Identify which cell holds the provided text, then report its [X, Y] central coordinate. 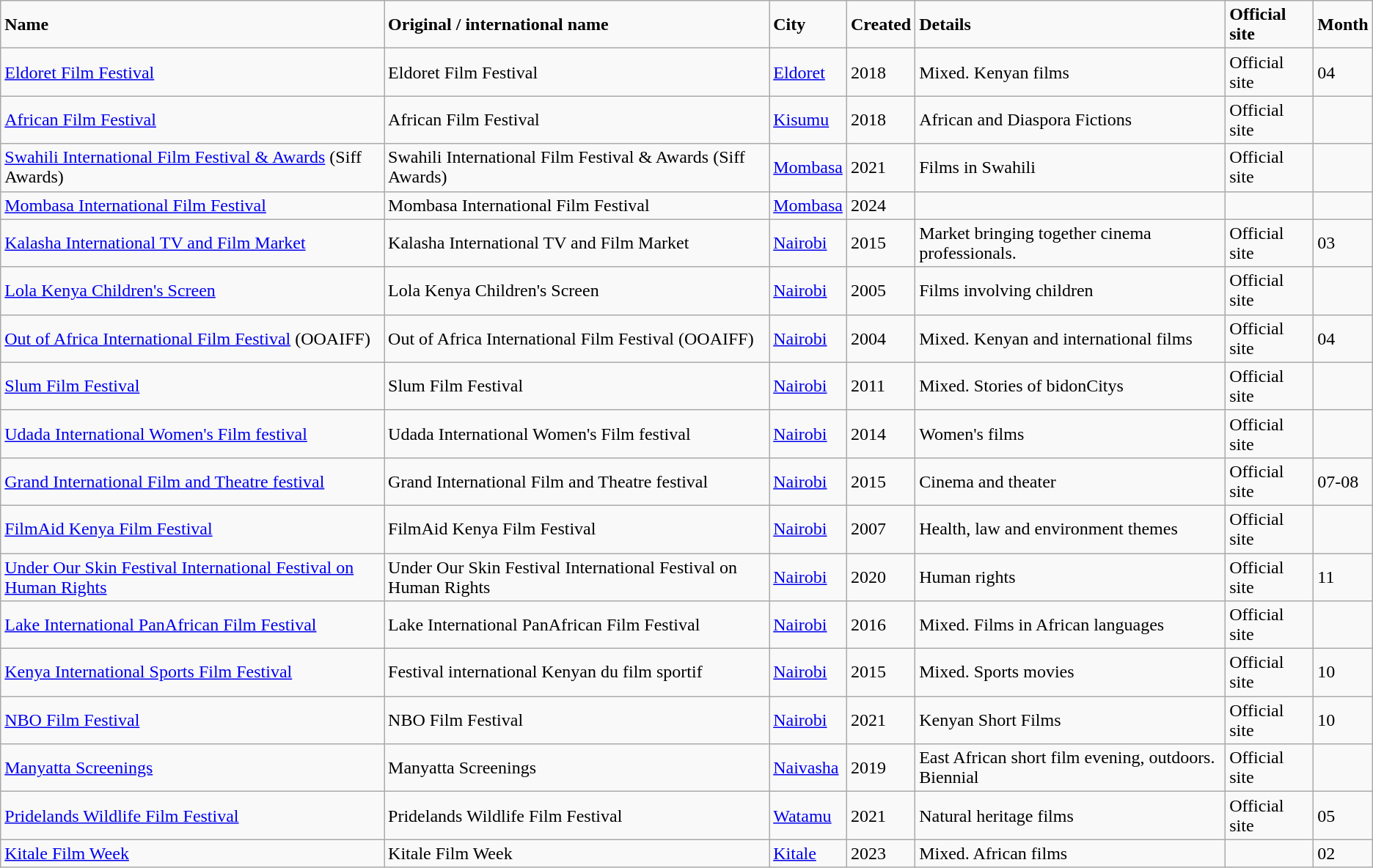
02 [1343, 853]
Films in Swahili [1071, 167]
Market bringing together cinema professionals. [1071, 243]
11 [1343, 576]
Mixed. African films [1071, 853]
African and Diaspora Fictions [1071, 120]
East African short film evening, outdoors. Biennial [1071, 768]
2011 [880, 386]
Women's films [1071, 434]
Mixed. Films in African languages [1071, 625]
Month [1343, 25]
Mixed. Kenyan films [1071, 72]
2024 [880, 205]
2023 [880, 853]
2004 [880, 339]
Eldoret [808, 72]
Human rights [1071, 576]
Natural heritage films [1071, 815]
2020 [880, 576]
Watamu [808, 815]
03 [1343, 243]
2019 [880, 768]
Festival international Kenyan du film sportif [576, 673]
Naivasha [808, 768]
Kenya International Sports Film Festival [192, 673]
Original / international name [576, 25]
Name [192, 25]
07-08 [1343, 481]
Created [880, 25]
Cinema and theater [1071, 481]
Mixed. Stories of bidonCitys [1071, 386]
Films involving children [1071, 290]
Kenyan Short Films [1071, 720]
Mixed. Sports movies [1071, 673]
Mixed. Kenyan and international films [1071, 339]
2014 [880, 434]
2007 [880, 529]
Health, law and environment themes [1071, 529]
City [808, 25]
2005 [880, 290]
05 [1343, 815]
Details [1071, 25]
Kisumu [808, 120]
Kitale [808, 853]
2016 [880, 625]
